Capture the cell that displays the provided text and extract its (x, y) central coordinate. 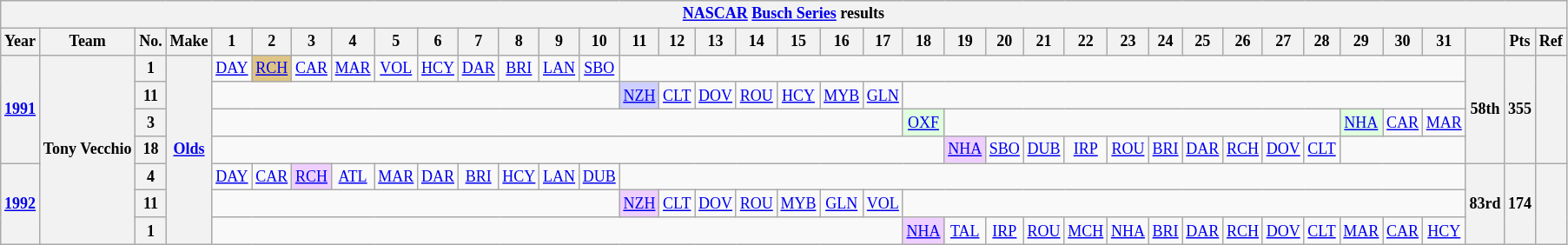
58th (1485, 109)
24 (1166, 42)
Pts (1520, 42)
ATL (353, 177)
Olds (189, 149)
9 (559, 42)
Make (189, 42)
25 (1202, 42)
Ref (1551, 42)
12 (678, 42)
8 (519, 42)
1991 (21, 109)
22 (1086, 42)
15 (798, 42)
6 (438, 42)
TAL (965, 231)
30 (1403, 42)
21 (1044, 42)
26 (1243, 42)
Tony Vecchio (87, 149)
31 (1444, 42)
NASCAR Busch Series results (784, 14)
No. (151, 42)
174 (1520, 204)
83rd (1485, 204)
2 (272, 42)
1992 (21, 204)
OXF (923, 122)
Team (87, 42)
29 (1361, 42)
20 (1005, 42)
5 (396, 42)
7 (478, 42)
19 (965, 42)
23 (1128, 42)
27 (1283, 42)
Year (21, 42)
10 (599, 42)
355 (1520, 109)
MCH (1086, 231)
14 (756, 42)
28 (1322, 42)
16 (842, 42)
13 (716, 42)
17 (883, 42)
